Scan for the cell matching the given text and deliver its (x, y) coordinate at center. 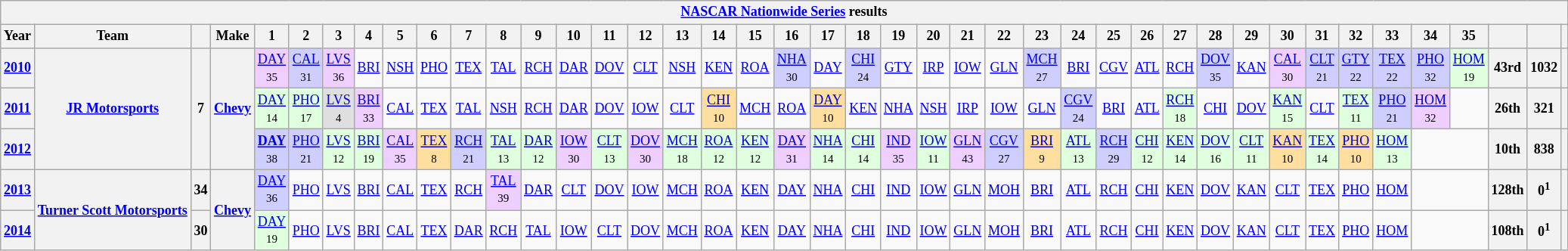
1032 (1544, 68)
DAY36 (271, 190)
PHO10 (1356, 149)
10 (573, 36)
11 (609, 36)
CHI14 (863, 149)
33 (1393, 36)
Turner Scott Motorsports (112, 210)
CHI10 (718, 109)
32 (1356, 36)
23 (1042, 36)
6 (434, 36)
KEN12 (755, 149)
24 (1078, 36)
CGV (1114, 68)
DAY35 (271, 68)
TEX14 (1322, 149)
MCH18 (682, 149)
2012 (18, 149)
NASCAR Nationwide Series results (784, 12)
DAR12 (538, 149)
2011 (18, 109)
LVS36 (339, 68)
12 (646, 36)
4 (369, 36)
ROA12 (718, 149)
KAN15 (1288, 109)
TAL13 (504, 149)
KEN14 (1180, 149)
RCH21 (469, 149)
HOM19 (1468, 68)
2014 (18, 231)
TAL39 (504, 190)
13 (682, 36)
IOW30 (573, 149)
BRI33 (369, 109)
321 (1544, 109)
15 (755, 36)
DOV35 (1216, 68)
RCH18 (1180, 109)
CAL35 (401, 149)
CLT11 (1251, 149)
DAY31 (792, 149)
108th (1508, 231)
JR Motorsports (112, 109)
HOM32 (1430, 109)
3 (339, 36)
BRI19 (369, 149)
TEX11 (1356, 109)
2 (305, 36)
1 (271, 36)
CHI12 (1147, 149)
TEX22 (1393, 68)
KAN10 (1288, 149)
CAL30 (1288, 68)
26th (1508, 109)
16 (792, 36)
RCH29 (1114, 149)
22 (1004, 36)
PHO32 (1430, 68)
IND35 (898, 149)
CGV27 (1004, 149)
NHA30 (792, 68)
Year (18, 36)
CLT21 (1322, 68)
5 (401, 36)
29 (1251, 36)
28 (1216, 36)
DOV30 (646, 149)
128th (1508, 190)
ATL13 (1078, 149)
LVS4 (339, 109)
MCH27 (1042, 68)
838 (1544, 149)
DOV16 (1216, 149)
DAY19 (271, 231)
DAY10 (828, 109)
10th (1508, 149)
NHA14 (828, 149)
14 (718, 36)
20 (933, 36)
2010 (18, 68)
DAY14 (271, 109)
27 (1180, 36)
GTY (898, 68)
IOW11 (933, 149)
CAL31 (305, 68)
17 (828, 36)
31 (1322, 36)
PHO17 (305, 109)
TEX8 (434, 149)
18 (863, 36)
DAY38 (271, 149)
21 (968, 36)
CHI24 (863, 68)
2013 (18, 190)
8 (504, 36)
BRI9 (1042, 149)
19 (898, 36)
35 (1468, 36)
CLT13 (609, 149)
GTY22 (1356, 68)
Make (233, 36)
HOM13 (1393, 149)
LVS12 (339, 149)
43rd (1508, 68)
25 (1114, 36)
Team (112, 36)
26 (1147, 36)
CGV24 (1078, 109)
9 (538, 36)
GLN43 (968, 149)
